Provide the [x, y] coordinate of the cell's center where the given text is located.  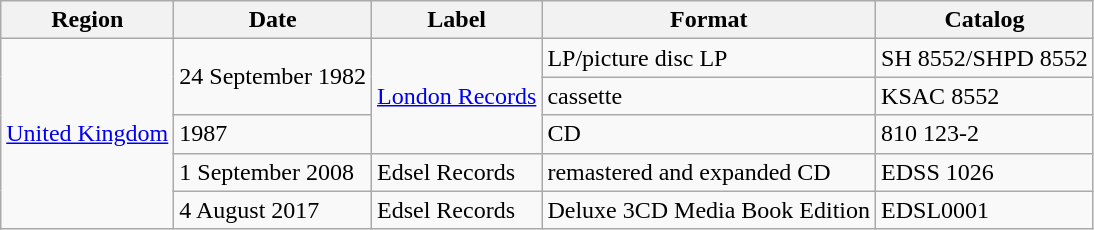
1 September 2008 [273, 172]
remastered and expanded CD [709, 172]
United Kingdom [88, 134]
Format [709, 20]
4 August 2017 [273, 210]
24 September 1982 [273, 77]
SH 8552/SHPD 8552 [985, 58]
1987 [273, 134]
Region [88, 20]
KSAC 8552 [985, 96]
London Records [457, 96]
Label [457, 20]
Catalog [985, 20]
cassette [709, 96]
EDSS 1026 [985, 172]
EDSL0001 [985, 210]
LP/picture disc LP [709, 58]
Deluxe 3CD Media Book Edition [709, 210]
Date [273, 20]
CD [709, 134]
810 123-2 [985, 134]
